Identify which cell holds the provided text, then report its [x, y] central coordinate. 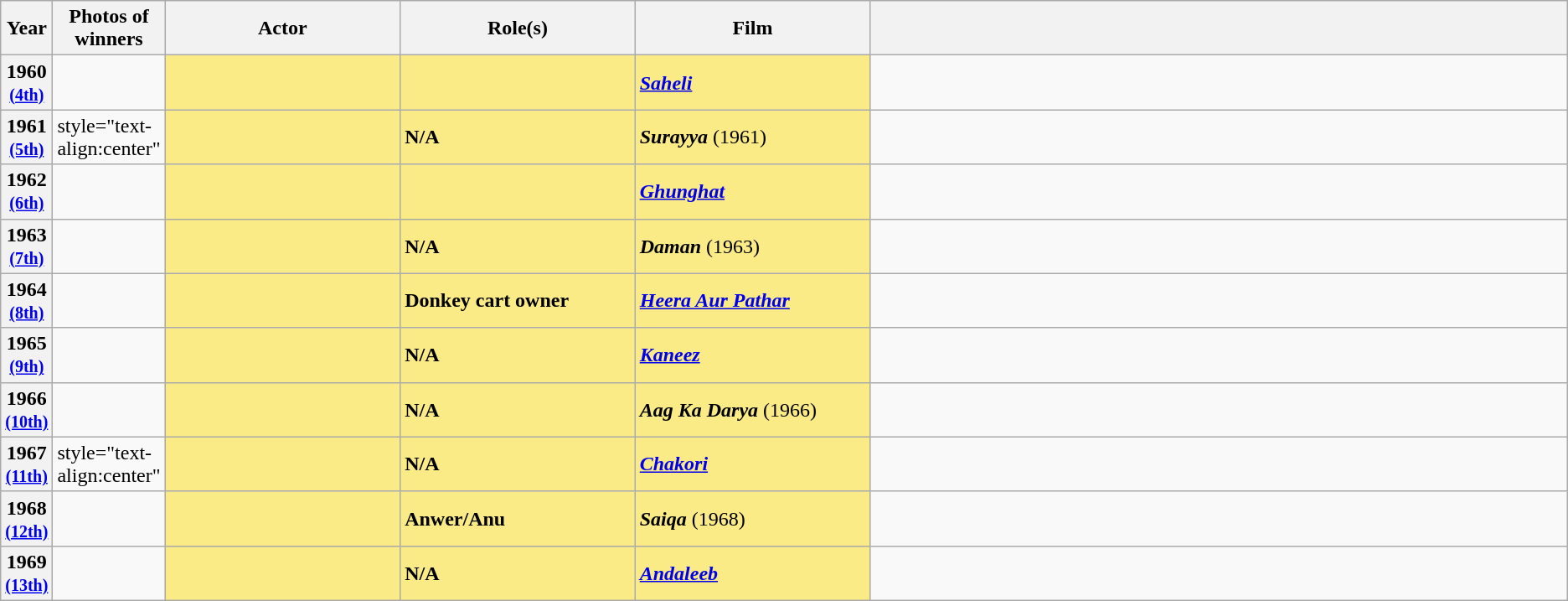
1966 (10th) [27, 409]
1964 (8th) [27, 300]
Donkey cart owner [518, 300]
Surayya (1961) [752, 137]
Aag Ka Darya (1966) [752, 409]
Ghunghat [752, 191]
Saheli [752, 82]
Film [752, 28]
1967 (11th) [27, 464]
1965 (9th) [27, 355]
Year [27, 28]
Photos of winners [109, 28]
Heera Aur Pathar [752, 300]
1969 (13th) [27, 573]
Kaneez [752, 355]
Anwer/Anu [518, 518]
Andaleeb [752, 573]
1960 (4th) [27, 82]
Actor [283, 28]
1961 (5th) [27, 137]
Role(s) [518, 28]
Daman (1963) [752, 246]
1963 (7th) [27, 246]
Saiqa (1968) [752, 518]
Chakori [752, 464]
1962 (6th) [27, 191]
1968 (12th) [27, 518]
